Return [X, Y] of the center of cell containing provided text 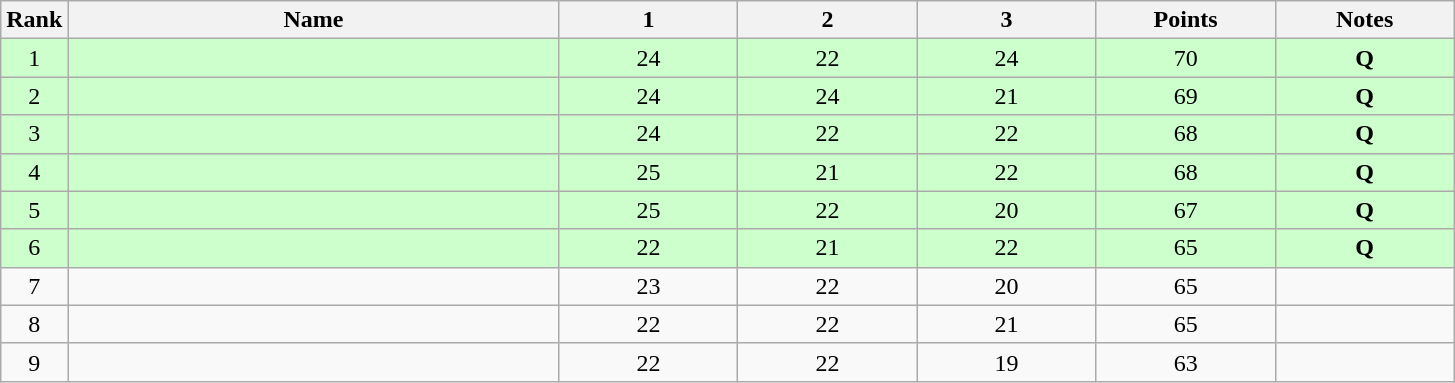
5 [34, 210]
Name [314, 20]
63 [1186, 362]
23 [648, 286]
19 [1006, 362]
9 [34, 362]
Rank [34, 20]
Notes [1364, 20]
67 [1186, 210]
4 [34, 172]
7 [34, 286]
70 [1186, 58]
69 [1186, 96]
6 [34, 248]
8 [34, 324]
Points [1186, 20]
